Detect which cell encompasses the target text, then output its [X, Y] center coordinate. 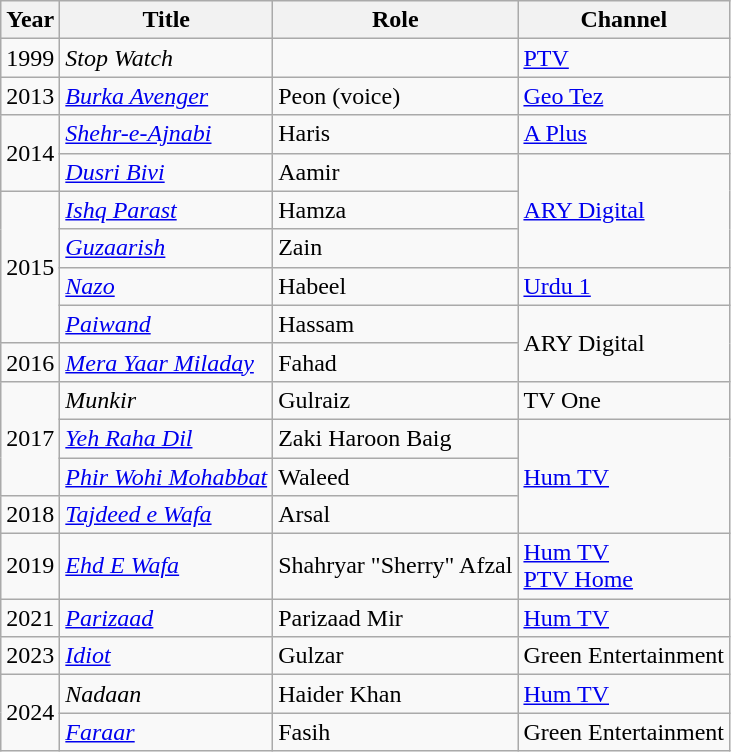
Munkir [166, 400]
Title [166, 20]
Zain [396, 248]
Zaki Haroon Baig [396, 438]
Role [396, 20]
Nadaan [166, 694]
Habeel [396, 286]
Ishq Parast [166, 210]
Yeh Raha Dil [166, 438]
Peon (voice) [396, 96]
2017 [30, 438]
2013 [30, 96]
A Plus [624, 134]
Hassam [396, 324]
Shahryar "Sherry" Afzal [396, 566]
Tajdeed e Wafa [166, 515]
Faraar [166, 732]
Guzaarish [166, 248]
Aamir [396, 172]
2021 [30, 618]
Gulraiz [396, 400]
Fasih [396, 732]
Paiwand [166, 324]
2023 [30, 656]
Haider Khan [396, 694]
Idiot [166, 656]
2016 [30, 362]
Burka Avenger [166, 96]
Mera Yaar Miladay [166, 362]
TV One [624, 400]
Channel [624, 20]
Nazo [166, 286]
2018 [30, 515]
Ehd E Wafa [166, 566]
Waleed [396, 477]
Year [30, 20]
Stop Watch [166, 58]
Parizaad Mir [396, 618]
Haris [396, 134]
PTV [624, 58]
1999 [30, 58]
Hum TVPTV Home [624, 566]
Arsal [396, 515]
Gulzar [396, 656]
Urdu 1 [624, 286]
Shehr-e-Ajnabi [166, 134]
2015 [30, 267]
Fahad [396, 362]
2019 [30, 566]
Parizaad [166, 618]
Geo Tez [624, 96]
Phir Wohi Mohabbat [166, 477]
2024 [30, 713]
Dusri Bivi [166, 172]
Hamza [396, 210]
2014 [30, 153]
